Locate the cell with the specified text and output its [X, Y] center coordinate. 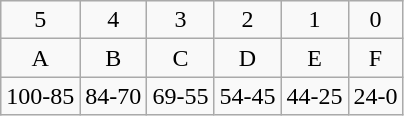
69-55 [180, 96]
5 [40, 20]
F [376, 58]
54-45 [248, 96]
24-0 [376, 96]
3 [180, 20]
0 [376, 20]
1 [314, 20]
C [180, 58]
D [248, 58]
44-25 [314, 96]
E [314, 58]
A [40, 58]
4 [114, 20]
2 [248, 20]
84-70 [114, 96]
100-85 [40, 96]
B [114, 58]
